From the cell containing the given text, extract its center point as (x, y) coordinate. 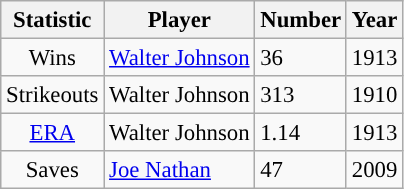
Saves (52, 170)
Number (301, 20)
Joe Nathan (180, 170)
313 (301, 95)
47 (301, 170)
2009 (374, 170)
Wins (52, 58)
1910 (374, 95)
Year (374, 20)
36 (301, 58)
Strikeouts (52, 95)
1.14 (301, 133)
ERA (52, 133)
Player (180, 20)
Statistic (52, 20)
